Return (X, Y) of the center of cell containing provided text 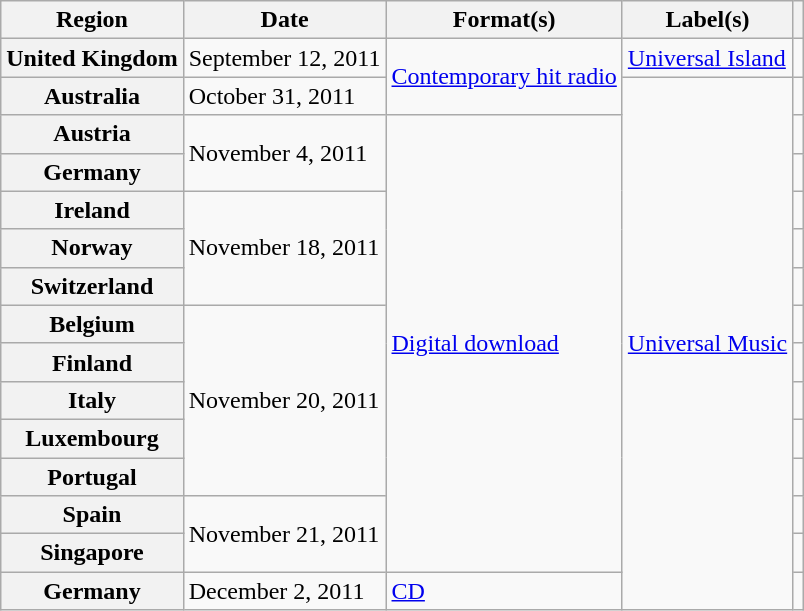
CD (504, 591)
Austria (92, 134)
Norway (92, 248)
November 21, 2011 (284, 534)
Region (92, 20)
November 18, 2011 (284, 248)
Finland (92, 362)
Luxembourg (92, 438)
Label(s) (707, 20)
September 12, 2011 (284, 58)
United Kingdom (92, 58)
Universal Music (707, 344)
Universal Island (707, 58)
Contemporary hit radio (504, 77)
Portugal (92, 477)
November 4, 2011 (284, 153)
Italy (92, 400)
Digital download (504, 344)
Australia (92, 96)
Date (284, 20)
Ireland (92, 210)
Spain (92, 515)
Format(s) (504, 20)
December 2, 2011 (284, 591)
Singapore (92, 553)
Belgium (92, 324)
Switzerland (92, 286)
November 20, 2011 (284, 400)
October 31, 2011 (284, 96)
